Detect which cell encompasses the target text, then output its (x, y) center coordinate. 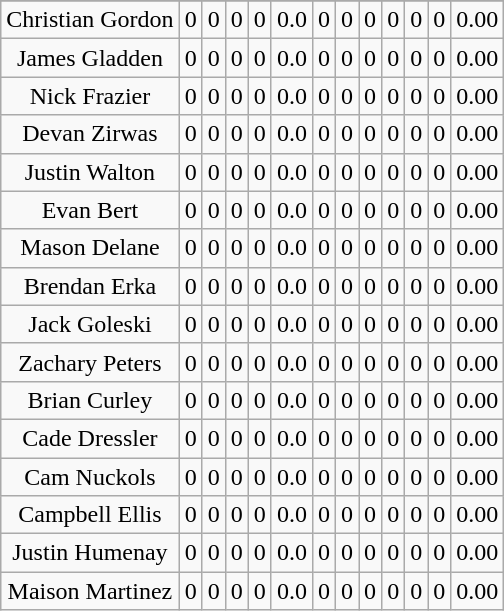
Brendan Erka (90, 286)
Justin Humenay (90, 553)
James Gladden (90, 58)
Zachary Peters (90, 362)
Cade Dressler (90, 438)
Jack Goleski (90, 324)
Justin Walton (90, 172)
Campbell Ellis (90, 515)
Mason Delane (90, 248)
Christian Gordon (90, 20)
Brian Curley (90, 400)
Maison Martinez (90, 591)
Evan Bert (90, 210)
Cam Nuckols (90, 477)
Nick Frazier (90, 96)
Devan Zirwas (90, 134)
